Detect which cell encompasses the target text, then output its (X, Y) center coordinate. 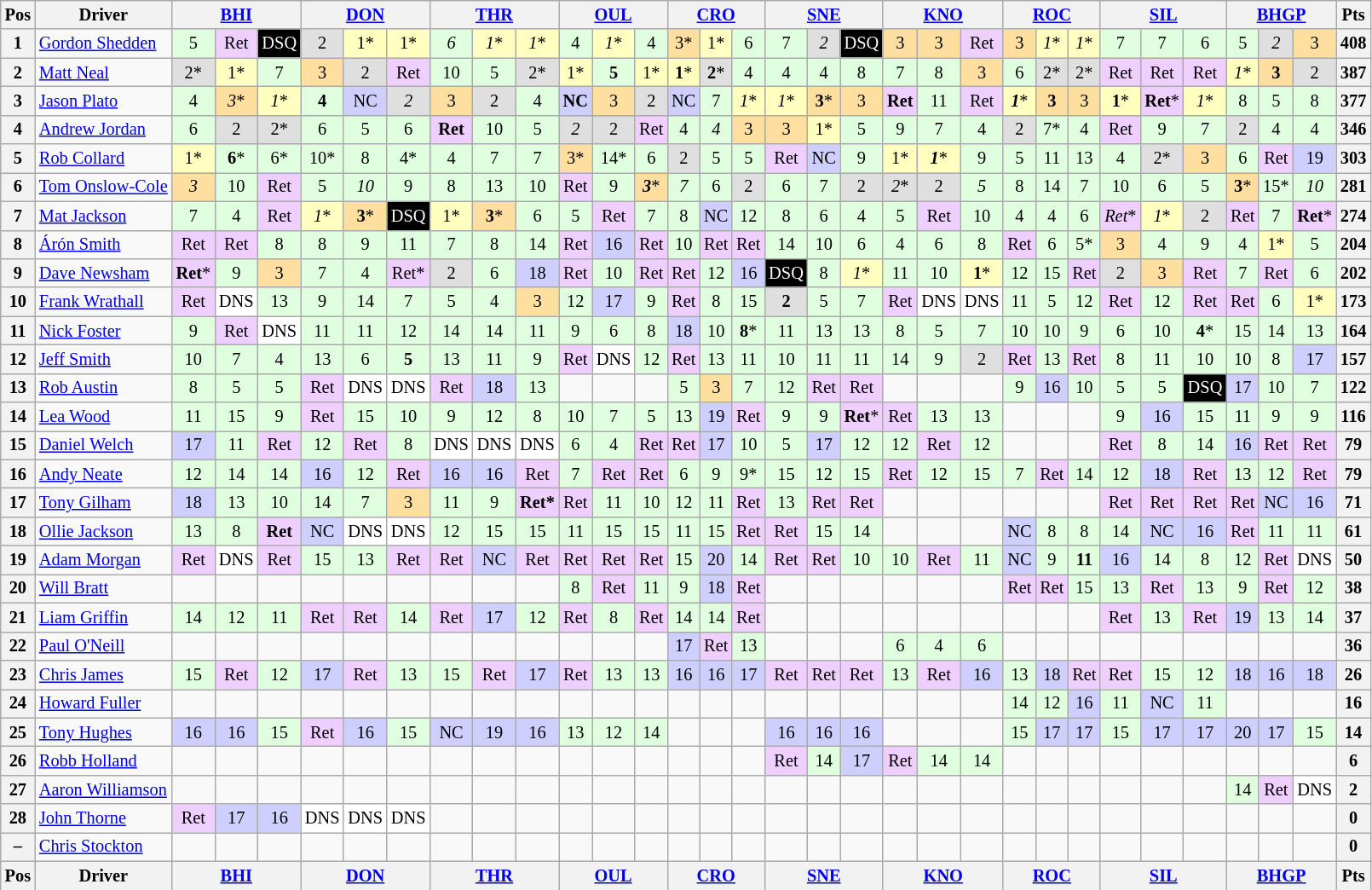
173 (1353, 302)
204 (1353, 245)
Andy Neate (104, 474)
Mat Jackson (104, 216)
Chris Stockton (104, 847)
Gordon Shedden (104, 43)
281 (1353, 187)
10* (322, 159)
25 (18, 732)
Andrew Jordan (104, 130)
Aaron Williamson (104, 789)
Jason Plato (104, 101)
Lea Wood (104, 417)
1 (18, 43)
202 (1353, 273)
27 (18, 789)
Tony Gilham (104, 502)
Howard Fuller (104, 703)
Daniel Welch (104, 445)
– (18, 847)
38 (1353, 588)
387 (1353, 72)
Rob Austin (104, 388)
28 (18, 818)
303 (1353, 159)
8* (748, 331)
Liam Griffin (104, 617)
9* (748, 474)
377 (1353, 101)
50 (1353, 560)
61 (1353, 531)
Dave Newsham (104, 273)
36 (1353, 646)
Chris James (104, 674)
15* (1276, 187)
Adam Morgan (104, 560)
Matt Neal (104, 72)
22 (18, 646)
116 (1353, 417)
Jeff Smith (104, 359)
Tom Onslow-Cole (104, 187)
7* (1052, 130)
Frank Wrathall (104, 302)
346 (1353, 130)
23 (18, 674)
122 (1353, 388)
Robb Holland (104, 760)
Nick Foster (104, 331)
Árón Smith (104, 245)
Will Bratt (104, 588)
5* (1084, 245)
408 (1353, 43)
24 (18, 703)
Rob Collard (104, 159)
John Thorne (104, 818)
71 (1353, 502)
Tony Hughes (104, 732)
21 (18, 617)
37 (1353, 617)
Ollie Jackson (104, 531)
157 (1353, 359)
14* (614, 159)
Paul O'Neill (104, 646)
274 (1353, 216)
164 (1353, 331)
